For the text-containing cell, return its midpoint in (X, Y) coordinate format. 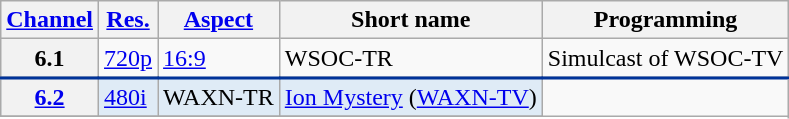
Aspect (219, 20)
720p (128, 58)
Channel (50, 20)
6.2 (50, 98)
WSOC-TR (410, 58)
Ion Mystery (WAXN-TV) (410, 98)
Simulcast of WSOC-TV (666, 58)
Programming (666, 20)
Res. (128, 20)
480i (128, 98)
WAXN-TR (219, 98)
Short name (410, 20)
6.1 (50, 58)
16:9 (219, 58)
